From the cell containing the given text, extract its center point as (X, Y) coordinate. 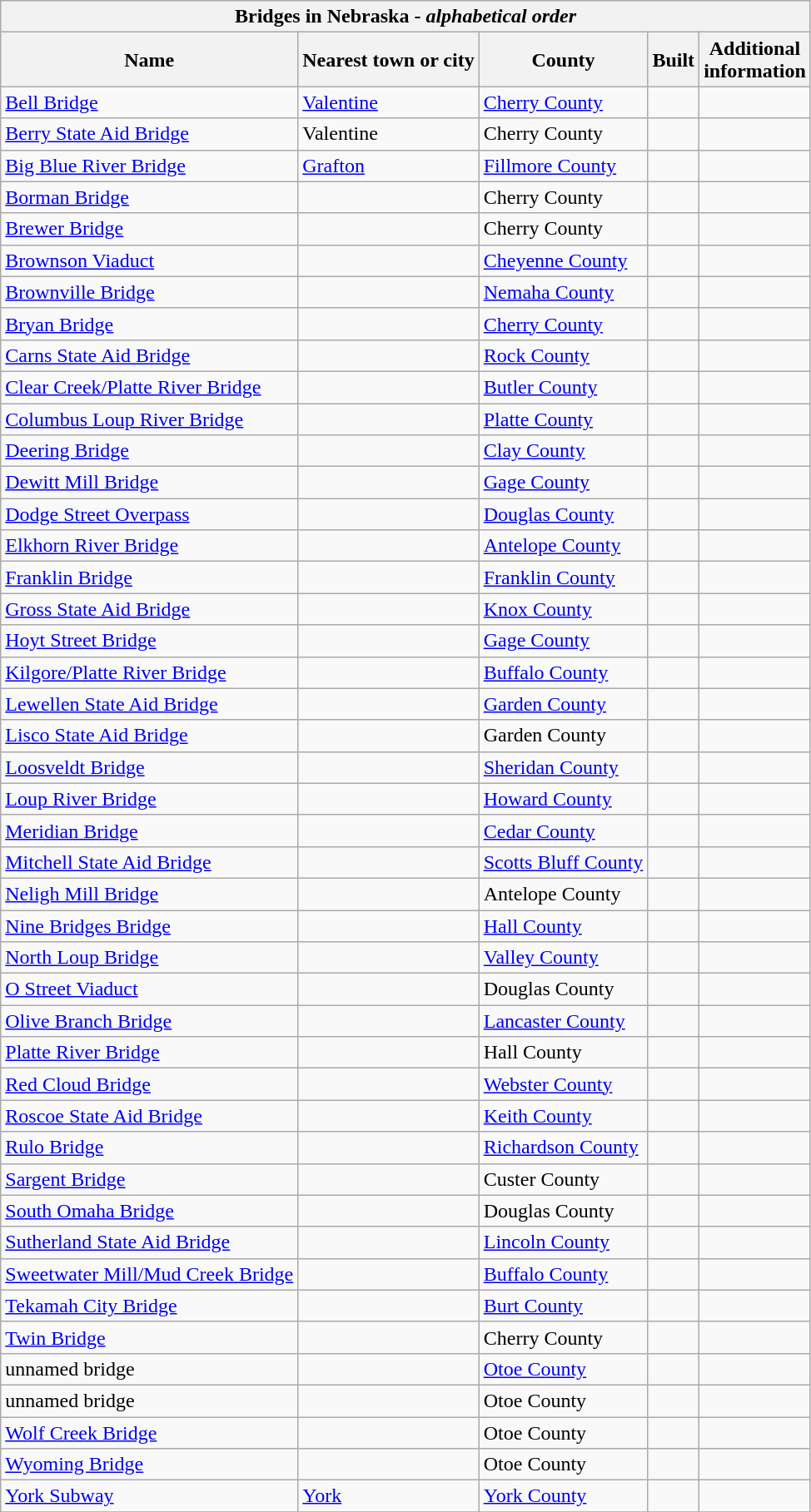
Loup River Bridge (150, 799)
Kilgore/Platte River Bridge (150, 672)
Bell Bridge (150, 102)
Custer County (563, 1179)
Dodge Street Overpass (150, 514)
O Street Viaduct (150, 989)
Red Cloud Bridge (150, 1084)
Bridges in Nebraska - alphabetical order (406, 17)
Platte River Bridge (150, 1053)
Nine Bridges Bridge (150, 926)
Tekamah City Bridge (150, 1306)
Roscoe State Aid Bridge (150, 1116)
Cheyenne County (563, 260)
Olive Branch Bridge (150, 1021)
Neligh Mill Bridge (150, 894)
Burt County (563, 1306)
Rock County (563, 355)
Clay County (563, 451)
Carns State Aid Bridge (150, 355)
Big Blue River Bridge (150, 166)
Twin Bridge (150, 1337)
Keith County (563, 1116)
Scotts Bluff County (563, 862)
Columbus Loup River Bridge (150, 419)
York County (563, 1496)
York (388, 1496)
Lincoln County (563, 1242)
Wyoming Bridge (150, 1465)
Sweetwater Mill/Mud Creek Bridge (150, 1274)
Bryan Bridge (150, 324)
Knox County (563, 609)
Borman Bridge (150, 197)
Franklin County (563, 578)
Rulo Bridge (150, 1148)
Deering Bridge (150, 451)
Clear Creek/Platte River Bridge (150, 387)
Meridian Bridge (150, 830)
Sutherland State Aid Bridge (150, 1242)
Lancaster County (563, 1021)
Grafton (388, 166)
Elkhorn River Bridge (150, 546)
Butler County (563, 387)
Nemaha County (563, 292)
Berry State Aid Bridge (150, 134)
Lisco State Aid Bridge (150, 736)
Richardson County (563, 1148)
Additionalinformation (755, 60)
Sargent Bridge (150, 1179)
Hoyt Street Bridge (150, 641)
Valley County (563, 958)
Platte County (563, 419)
Built (674, 60)
Wolf Creek Bridge (150, 1432)
Fillmore County (563, 166)
Nearest town or city (388, 60)
Brewer Bridge (150, 229)
Howard County (563, 799)
Lewellen State Aid Bridge (150, 704)
Gross State Aid Bridge (150, 609)
Franklin Bridge (150, 578)
Loosveldt Bridge (150, 767)
Sheridan County (563, 767)
Dewitt Mill Bridge (150, 483)
Webster County (563, 1084)
Mitchell State Aid Bridge (150, 862)
North Loup Bridge (150, 958)
South Omaha Bridge (150, 1211)
Brownson Viaduct (150, 260)
Brownville Bridge (150, 292)
County (563, 60)
Name (150, 60)
Cedar County (563, 830)
York Subway (150, 1496)
